Search for the cell housing the specified text and yield its (x, y) center coordinate. 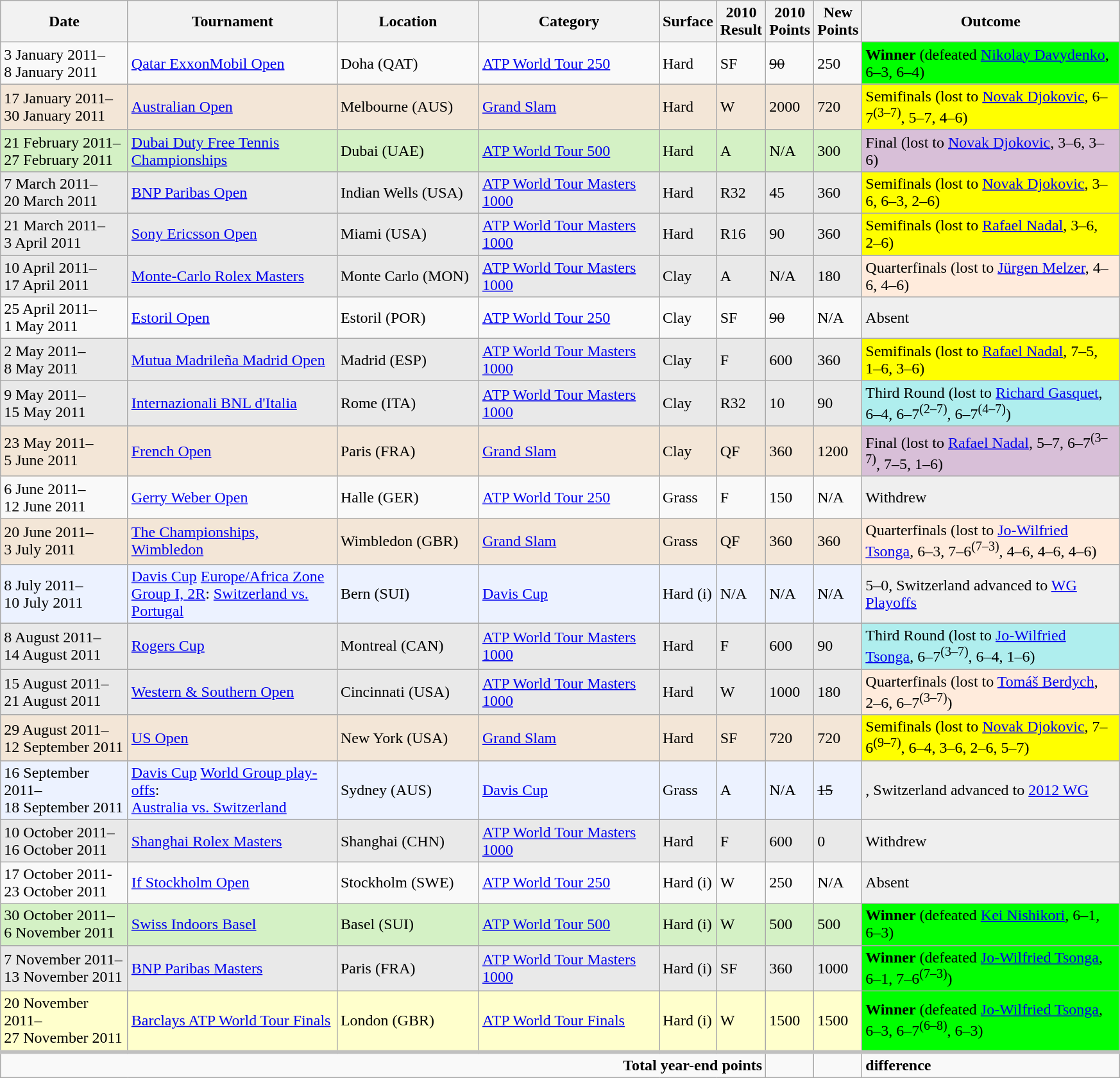
Category (568, 22)
1200 (838, 451)
Outcome (990, 22)
Winner (defeated Kei Nishikori, 6–1, 6–3) (990, 924)
10 (790, 404)
23 May 2011–5 June 2011 (64, 451)
Miami (USA) (408, 235)
Rome (ITA) (408, 404)
Third Round (lost to Jo-Wilfried Tsonga, 6–7(3–7), 6–4, 1–6) (990, 646)
Tournament (232, 22)
21 March 2011–3 April 2011 (64, 235)
7 March 2011–20 March 2011 (64, 193)
45 (790, 193)
Melbourne (AUS) (408, 107)
10 October 2011–16 October 2011 (64, 841)
Mutua Madrileña Madrid Open (232, 359)
Wimbledon (GBR) (408, 541)
16 September 2011–18 September 2011 (64, 791)
20 November 2011–27 November 2011 (64, 1022)
3 January 2011–8 January 2011 (64, 63)
8 August 2011–14 August 2011 (64, 646)
Estoril (POR) (408, 318)
, Switzerland advanced to 2012 WG (990, 791)
Semifinals (lost to Rafael Nadal, 3–6, 2–6) (990, 235)
Gerry Weber Open (232, 497)
If Stockholm Open (232, 883)
Dubai (UAE) (408, 150)
Montreal (CAN) (408, 646)
2010 Result (741, 22)
10 April 2011–17 April 2011 (64, 276)
Stockholm (SWE) (408, 883)
ATP World Tour Finals (568, 1022)
20 June 2011–3 July 2011 (64, 541)
Quarterfinals (lost to Tomáš Berdych, 2–6, 6–7(3–7)) (990, 692)
Doha (QAT) (408, 63)
BNP Paribas Masters (232, 968)
The Championships, Wimbledon (232, 541)
Dubai Duty Free Tennis Championships (232, 150)
Western & Southern Open (232, 692)
Quarterfinals (lost to Jürgen Melzer, 4–6, 4–6) (990, 276)
Davis Cup World Group play-offs: Australia vs. Switzerland (232, 791)
Sydney (AUS) (408, 791)
Surface (688, 22)
Third Round (lost to Richard Gasquet, 6–4, 6–7(2–7), 6–7(4–7)) (990, 404)
Winner (defeated Jo-Wilfried Tsonga, 6–3, 6–7(6–8), 6–3) (990, 1022)
Davis Cup Europe/Africa Zone Group I, 2R: Switzerland vs. Portugal (232, 594)
21 February 2011–27 February 2011 (64, 150)
Indian Wells (USA) (408, 193)
Location (408, 22)
6 June 2011–12 June 2011 (64, 497)
Semifinals (lost to Novak Djokovic, 6–7(3–7), 5–7, 4–6) (990, 107)
2000 (790, 107)
Bern (SUI) (408, 594)
150 (790, 497)
Shanghai Rolex Masters (232, 841)
Quarterfinals (lost to Jo-Wilfried Tsonga, 6–3, 7–6(7–3), 4–6, 4–6, 4–6) (990, 541)
New York (USA) (408, 738)
Semifinals (lost to Novak Djokovic, 3–6, 6–3, 2–6) (990, 193)
Cincinnati (USA) (408, 692)
BNP Paribas Open (232, 193)
5–0, Switzerland advanced to WG Playoffs (990, 594)
Final (lost to Novak Djokovic, 3–6, 3–6) (990, 150)
17 January 2011–30 January 2011 (64, 107)
25 April 2011–1 May 2011 (64, 318)
French Open (232, 451)
US Open (232, 738)
17 October 2011-23 October 2011 (64, 883)
8 July 2011–10 July 2011 (64, 594)
Swiss Indoors Basel (232, 924)
R16 (741, 235)
Winner (defeated Jo-Wilfried Tsonga, 6–1, 7–6(7–3)) (990, 968)
Final (lost to Rafael Nadal, 5–7, 6–7(3–7), 7–5, 1–6) (990, 451)
Semifinals (lost to Novak Djokovic, 7–6(9–7), 6–4, 3–6, 2–6, 5–7) (990, 738)
29 August 2011–12 September 2011 (64, 738)
300 (838, 150)
Rogers Cup (232, 646)
Basel (SUI) (408, 924)
9 May 2011–15 May 2011 (64, 404)
London (GBR) (408, 1022)
Winner (defeated Nikolay Davydenko, 6–3, 6–4) (990, 63)
2 May 2011–8 May 2011 (64, 359)
New Points (838, 22)
30 October 2011–6 November 2011 (64, 924)
Monte Carlo (MON) (408, 276)
Qatar ExxonMobil Open (232, 63)
Shanghai (CHN) (408, 841)
0 (838, 841)
Halle (GER) (408, 497)
Australian Open (232, 107)
7 November 2011–13 November 2011 (64, 968)
2010 Points (790, 22)
Estoril Open (232, 318)
Total year-end points (384, 1065)
Date (64, 22)
Monte-Carlo Rolex Masters (232, 276)
Semifinals (lost to Rafael Nadal, 7–5, 1–6, 3–6) (990, 359)
Internazionali BNL d'Italia (232, 404)
difference (990, 1065)
15 August 2011–21 August 2011 (64, 692)
Madrid (ESP) (408, 359)
Sony Ericsson Open (232, 235)
15 (838, 791)
Barclays ATP World Tour Finals (232, 1022)
